Provide the (X, Y) coordinate of the cell's center where the given text is located.  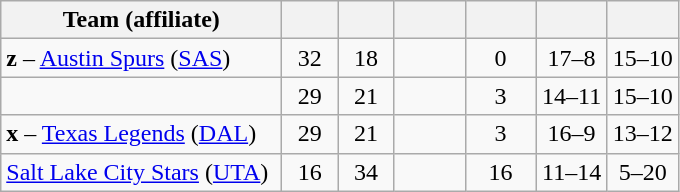
Salt Lake City Stars (UTA) (142, 172)
18 (366, 58)
0 (500, 58)
5–20 (642, 172)
13–12 (642, 134)
17–8 (572, 58)
16–9 (572, 134)
34 (366, 172)
Team (affiliate) (142, 20)
z – Austin Spurs (SAS) (142, 58)
x – Texas Legends (DAL) (142, 134)
14–11 (572, 96)
32 (310, 58)
11–14 (572, 172)
